Identify which cell holds the provided text, then report its (X, Y) central coordinate. 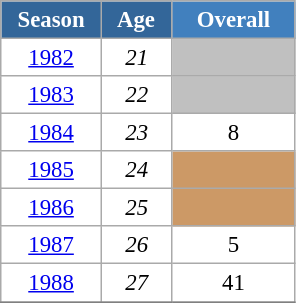
Overall (234, 20)
41 (234, 283)
Season (52, 20)
24 (136, 170)
1982 (52, 58)
1985 (52, 170)
Age (136, 20)
23 (136, 133)
26 (136, 245)
1987 (52, 245)
1984 (52, 133)
1986 (52, 208)
25 (136, 208)
1983 (52, 95)
21 (136, 58)
27 (136, 283)
5 (234, 245)
8 (234, 133)
22 (136, 95)
1988 (52, 283)
